Identify which cell holds the provided text, then report its (x, y) central coordinate. 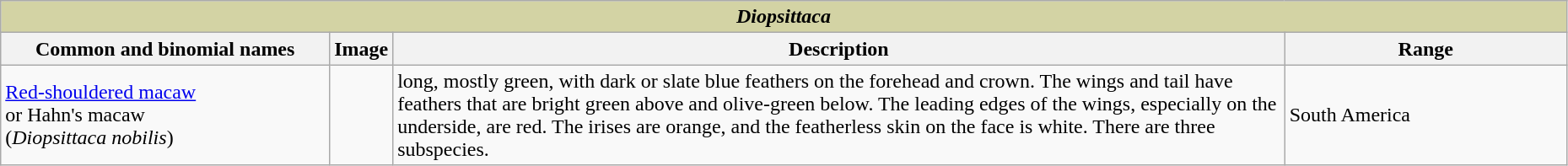
Diopsittaca (784, 17)
Common and binomial names (165, 49)
South America (1425, 115)
Range (1425, 49)
Image (361, 49)
Red-shouldered macawor Hahn's macaw(Diopsittaca nobilis) (165, 115)
Description (839, 49)
